Output the [x, y] coordinate of the center of the cell containing the given text.  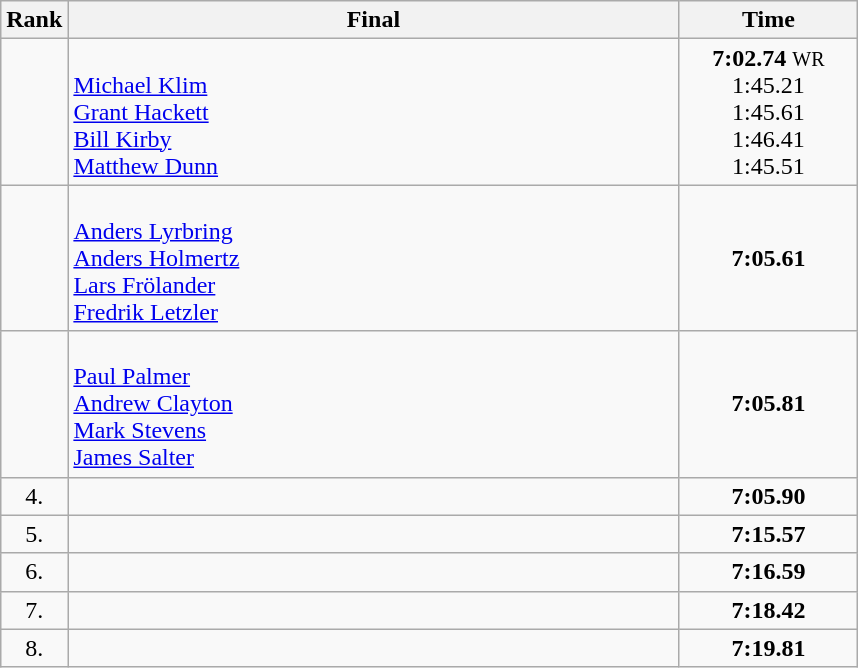
5. [34, 534]
4. [34, 496]
8. [34, 648]
7:15.57 [768, 534]
Rank [34, 20]
7:05.81 [768, 404]
Final [374, 20]
7:02.74 WR1:45.211:45.611:46.411:45.51 [768, 112]
Paul PalmerAndrew ClaytonMark StevensJames Salter [374, 404]
7:16.59 [768, 572]
7:18.42 [768, 610]
7:05.90 [768, 496]
7:05.61 [768, 258]
7:19.81 [768, 648]
Michael KlimGrant HackettBill KirbyMatthew Dunn [374, 112]
6. [34, 572]
7. [34, 610]
Anders LyrbringAnders HolmertzLars FrölanderFredrik Letzler [374, 258]
Time [768, 20]
